Determine the (X, Y) coordinate at the center of the cell enclosing the given text.  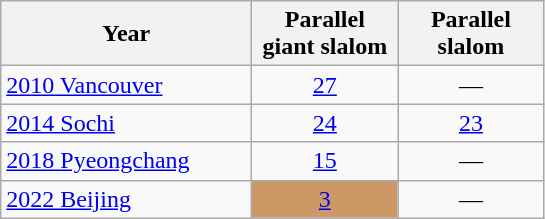
27 (325, 85)
Parallelslalom (471, 34)
3 (325, 199)
Year (126, 34)
2018 Pyeongchang (126, 161)
2014 Sochi (126, 123)
15 (325, 161)
23 (471, 123)
2022 Beijing (126, 199)
24 (325, 123)
Parallelgiant slalom (325, 34)
2010 Vancouver (126, 85)
